Scan for the cell matching the given text and deliver its [x, y] coordinate at center. 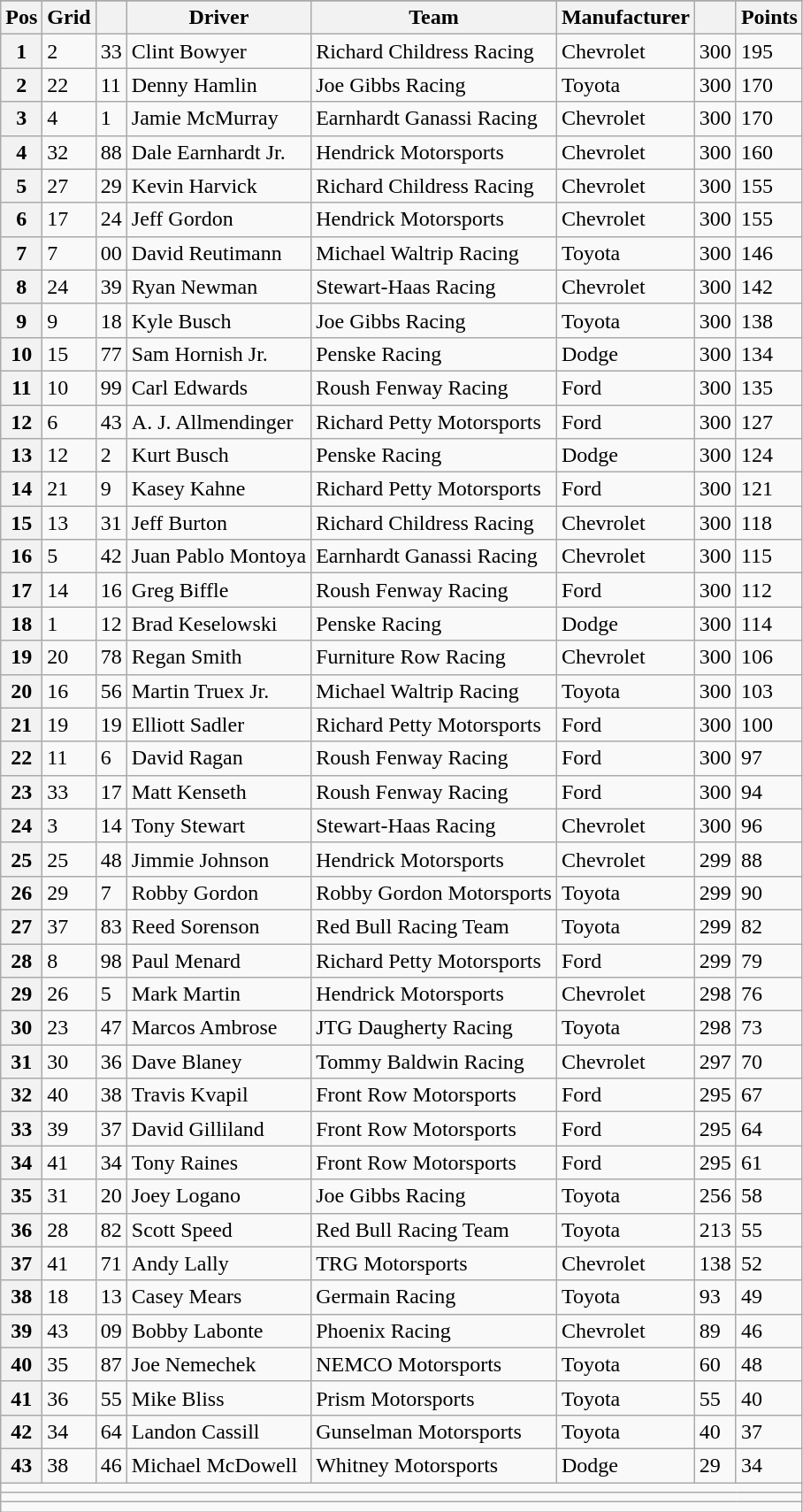
Joe Nemechek [218, 1364]
Travis Kvapil [218, 1095]
297 [715, 1062]
79 [769, 960]
94 [769, 792]
Pos [21, 18]
00 [111, 253]
Regan Smith [218, 657]
83 [111, 926]
99 [111, 388]
47 [111, 1028]
127 [769, 422]
Michael McDowell [218, 1465]
JTG Daugherty Racing [434, 1028]
Sam Hornish Jr. [218, 354]
213 [715, 1230]
Jeff Burton [218, 523]
98 [111, 960]
Mike Bliss [218, 1398]
97 [769, 758]
49 [769, 1297]
David Ragan [218, 758]
Phoenix Racing [434, 1331]
124 [769, 456]
Tommy Baldwin Racing [434, 1062]
Joey Logano [218, 1196]
Martin Truex Jr. [218, 691]
134 [769, 354]
71 [111, 1263]
Grid [69, 18]
A. J. Allmendinger [218, 422]
Kasey Kahne [218, 489]
93 [715, 1297]
Marcos Ambrose [218, 1028]
Dale Earnhardt Jr. [218, 152]
Andy Lally [218, 1263]
Jimmie Johnson [218, 859]
Kevin Harvick [218, 186]
115 [769, 556]
89 [715, 1331]
David Gilliland [218, 1129]
73 [769, 1028]
Gunselman Motorsports [434, 1431]
Carl Edwards [218, 388]
Casey Mears [218, 1297]
Ryan Newman [218, 287]
160 [769, 152]
Denny Hamlin [218, 85]
106 [769, 657]
Driver [218, 18]
112 [769, 590]
TRG Motorsports [434, 1263]
Dave Blaney [218, 1062]
135 [769, 388]
121 [769, 489]
60 [715, 1364]
58 [769, 1196]
Manufacturer [625, 18]
NEMCO Motorsports [434, 1364]
118 [769, 523]
87 [111, 1364]
Robby Gordon [218, 893]
Scott Speed [218, 1230]
Germain Racing [434, 1297]
76 [769, 994]
78 [111, 657]
Prism Motorsports [434, 1398]
Tony Raines [218, 1163]
Brad Keselowski [218, 624]
256 [715, 1196]
52 [769, 1263]
David Reutimann [218, 253]
70 [769, 1062]
61 [769, 1163]
Furniture Row Racing [434, 657]
Mark Martin [218, 994]
Tony Stewart [218, 825]
103 [769, 691]
Jamie McMurray [218, 119]
146 [769, 253]
56 [111, 691]
Kyle Busch [218, 320]
195 [769, 51]
Kurt Busch [218, 456]
67 [769, 1095]
90 [769, 893]
142 [769, 287]
114 [769, 624]
77 [111, 354]
100 [769, 725]
Matt Kenseth [218, 792]
Robby Gordon Motorsports [434, 893]
Bobby Labonte [218, 1331]
Reed Sorenson [218, 926]
Clint Bowyer [218, 51]
Team [434, 18]
Elliott Sadler [218, 725]
Landon Cassill [218, 1431]
Jeff Gordon [218, 219]
Greg Biffle [218, 590]
Juan Pablo Montoya [218, 556]
Paul Menard [218, 960]
Points [769, 18]
Whitney Motorsports [434, 1465]
96 [769, 825]
09 [111, 1331]
